Locate the cell with the specified text and output its [x, y] center coordinate. 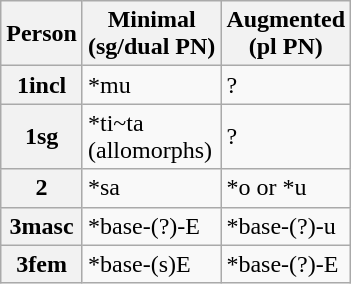
*mu [151, 85]
*base-(s)E [151, 264]
3fem [42, 264]
1sg [42, 136]
2 [42, 188]
Augmented(pl PN) [286, 34]
*base-(?)-u [286, 226]
*o or *u [286, 188]
Person [42, 34]
*ti~ta(allomorphs) [151, 136]
1incl [42, 85]
Minimal(sg/dual PN) [151, 34]
*sa [151, 188]
3masc [42, 226]
